Scan for the cell matching the given text and deliver its (x, y) coordinate at center. 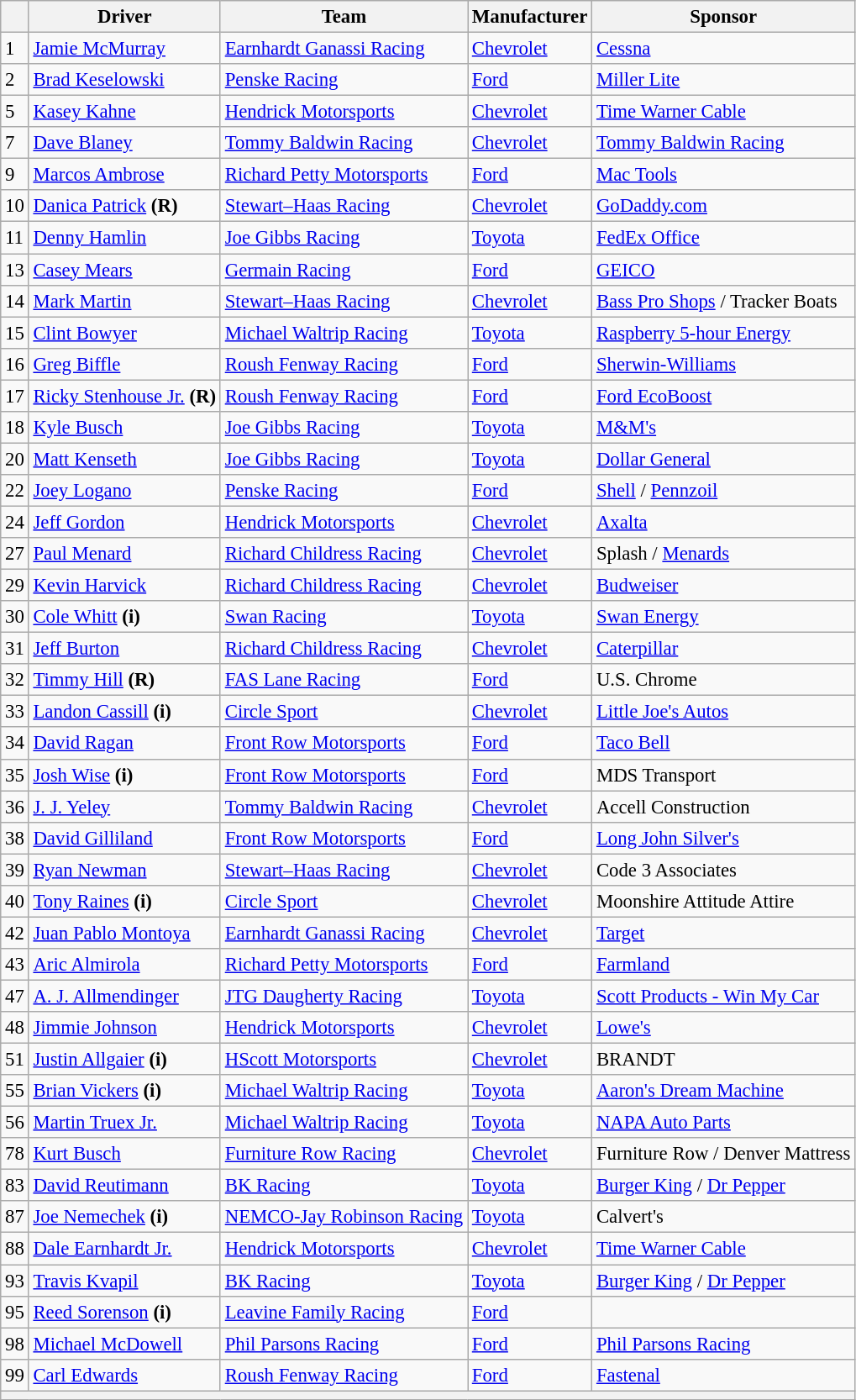
Furniture Row / Denver Mattress (724, 1154)
24 (15, 522)
Paul Menard (124, 554)
27 (15, 554)
Fastenal (724, 1375)
18 (15, 428)
29 (15, 586)
Moonshire Attitude Attire (724, 902)
Sherwin-Williams (724, 364)
Taco Bell (724, 744)
93 (15, 1281)
GoDaddy.com (724, 206)
Joey Logano (124, 491)
Germain Racing (344, 270)
7 (15, 143)
Shell / Pennzoil (724, 491)
Reed Sorenson (i) (124, 1312)
13 (15, 270)
JTG Daugherty Racing (344, 996)
Dale Earnhardt Jr. (124, 1249)
Mark Martin (124, 301)
22 (15, 491)
Swan Energy (724, 617)
39 (15, 870)
David Reutimann (124, 1186)
Travis Kvapil (124, 1281)
Dollar General (724, 459)
Aaron's Dream Machine (724, 1091)
Furniture Row Racing (344, 1154)
33 (15, 712)
5 (15, 112)
NAPA Auto Parts (724, 1123)
99 (15, 1375)
Tony Raines (i) (124, 902)
Driver (124, 17)
1 (15, 49)
Bass Pro Shops / Tracker Boats (724, 301)
40 (15, 902)
FedEx Office (724, 238)
Code 3 Associates (724, 870)
Brad Keselowski (124, 80)
Landon Cassill (i) (124, 712)
20 (15, 459)
Martin Truex Jr. (124, 1123)
Splash / Menards (724, 554)
2 (15, 80)
87 (15, 1218)
38 (15, 838)
36 (15, 807)
Leavine Family Racing (344, 1312)
U.S. Chrome (724, 680)
Juan Pablo Montoya (124, 933)
Kevin Harvick (124, 586)
Joe Nemechek (i) (124, 1218)
Ford EcoBoost (724, 396)
Calvert's (724, 1218)
Sponsor (724, 17)
J. J. Yeley (124, 807)
Danica Patrick (R) (124, 206)
Michael McDowell (124, 1344)
Jeff Burton (124, 649)
Budweiser (724, 586)
34 (15, 744)
9 (15, 175)
95 (15, 1312)
Caterpillar (724, 649)
Justin Allgaier (i) (124, 1060)
Brian Vickers (i) (124, 1091)
11 (15, 238)
15 (15, 333)
32 (15, 680)
Jamie McMurray (124, 49)
Scott Products - Win My Car (724, 996)
42 (15, 933)
Little Joe's Autos (724, 712)
Kasey Kahne (124, 112)
Swan Racing (344, 617)
35 (15, 775)
78 (15, 1154)
Ricky Stenhouse Jr. (R) (124, 396)
Farmland (724, 965)
98 (15, 1344)
David Gilliland (124, 838)
Raspberry 5-hour Energy (724, 333)
Denny Hamlin (124, 238)
A. J. Allmendinger (124, 996)
47 (15, 996)
Josh Wise (i) (124, 775)
Miller Lite (724, 80)
Timmy Hill (R) (124, 680)
Lowe's (724, 1028)
48 (15, 1028)
Marcos Ambrose (124, 175)
Carl Edwards (124, 1375)
Long John Silver's (724, 838)
16 (15, 364)
FAS Lane Racing (344, 680)
51 (15, 1060)
Cole Whitt (i) (124, 617)
17 (15, 396)
GEICO (724, 270)
Matt Kenseth (124, 459)
88 (15, 1249)
56 (15, 1123)
M&M's (724, 428)
Manufacturer (529, 17)
Mac Tools (724, 175)
Clint Bowyer (124, 333)
Cessna (724, 49)
NEMCO-Jay Robinson Racing (344, 1218)
Team (344, 17)
BRANDT (724, 1060)
Accell Construction (724, 807)
43 (15, 965)
Aric Almirola (124, 965)
David Ragan (124, 744)
Target (724, 933)
MDS Transport (724, 775)
Greg Biffle (124, 364)
Kurt Busch (124, 1154)
14 (15, 301)
Casey Mears (124, 270)
Jeff Gordon (124, 522)
Axalta (724, 522)
HScott Motorsports (344, 1060)
Dave Blaney (124, 143)
Ryan Newman (124, 870)
Kyle Busch (124, 428)
30 (15, 617)
83 (15, 1186)
31 (15, 649)
Jimmie Johnson (124, 1028)
10 (15, 206)
55 (15, 1091)
